Detect which cell encompasses the target text, then output its (x, y) center coordinate. 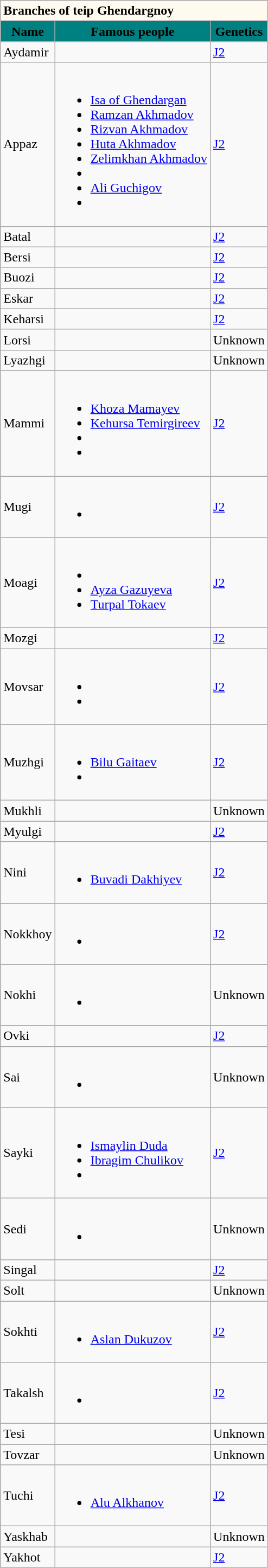
Eskar (28, 298)
Movsar (28, 687)
Genetics (239, 31)
Sedi (28, 1229)
Ovki (28, 1036)
Batal (28, 236)
Ismaylin DudaIbragim Chulikov (132, 1153)
Takalsh (28, 1393)
Isa of GhendarganRamzan AkhmadovRizvan AkhmadovHuta AkhmadovZelimkhan AkhmadovAli Guchigov (132, 144)
Singal (28, 1270)
Sayki (28, 1153)
Tovzar (28, 1455)
Mugi (28, 507)
Aslan Dukuzov (132, 1331)
Khoza MamayevKehursa Temirgireev (132, 423)
Nini (28, 872)
Alu Alkhanov (132, 1496)
Mukhli (28, 811)
Buvadi Dakhiyev (132, 872)
Keharsi (28, 319)
Moagi (28, 583)
Bersi (28, 257)
Solt (28, 1290)
Sokhti (28, 1331)
Yaskhab (28, 1537)
Mammi (28, 423)
Name (28, 31)
Sai (28, 1077)
Nokhi (28, 995)
Famous people (132, 31)
Yakhot (28, 1557)
Aydamir (28, 52)
Myulgi (28, 831)
Appaz (28, 144)
Ayza GazuyevaTurpal Tokaev (132, 583)
Buozi (28, 278)
Lorsi (28, 340)
Nokkhoy (28, 934)
Lyazhgi (28, 360)
Tesi (28, 1434)
Tuchi (28, 1496)
Mozgi (28, 638)
Branches of teip Ghendargnoy (134, 11)
Bilu Gaitaev (132, 763)
Muzhgi (28, 763)
